Return [X, Y] of the center of cell containing provided text 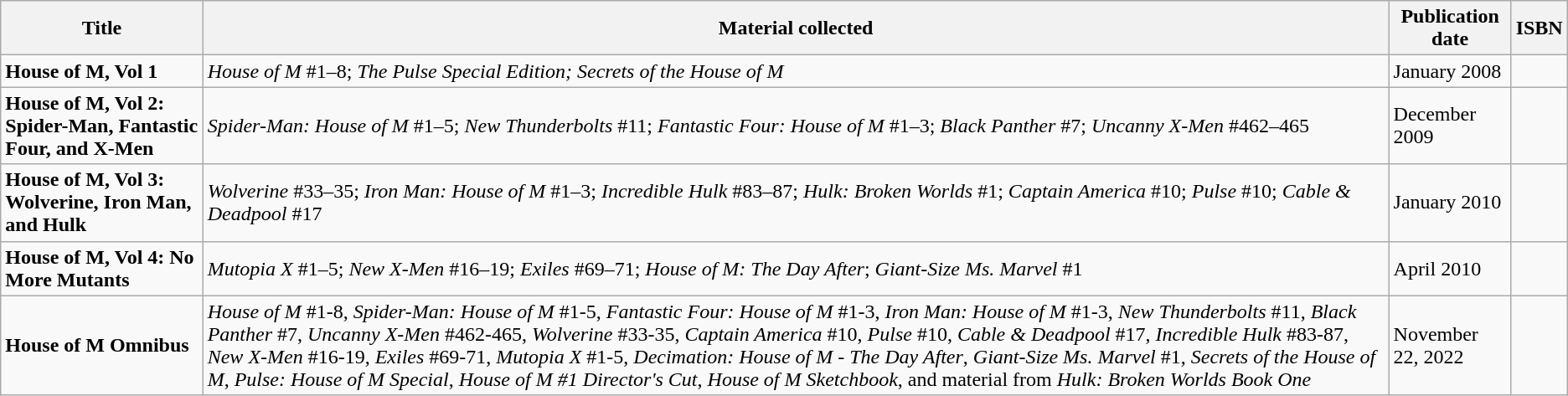
ISBN [1540, 28]
Mutopia X #1–5; New X-Men #16–19; Exiles #69–71; House of M: The Day After; Giant-Size Ms. Marvel #1 [796, 268]
House of M, Vol 4: No More Mutants [102, 268]
Publication date [1450, 28]
Spider-Man: House of M #1–5; New Thunderbolts #11; Fantastic Four: House of M #1–3; Black Panther #7; Uncanny X-Men #462–465 [796, 126]
House of M Omnibus [102, 345]
Title [102, 28]
January 2010 [1450, 203]
House of M, Vol 2: Spider-Man, Fantastic Four, and X-Men [102, 126]
November 22, 2022 [1450, 345]
Wolverine #33–35; Iron Man: House of M #1–3; Incredible Hulk #83–87; Hulk: Broken Worlds #1; Captain America #10; Pulse #10; Cable & Deadpool #17 [796, 203]
Material collected [796, 28]
January 2008 [1450, 71]
House of M, Vol 1 [102, 71]
House of M, Vol 3: Wolverine, Iron Man, and Hulk [102, 203]
House of M #1–8; The Pulse Special Edition; Secrets of the House of M [796, 71]
April 2010 [1450, 268]
December 2009 [1450, 126]
